For the text-containing cell, return its midpoint in [X, Y] coordinate format. 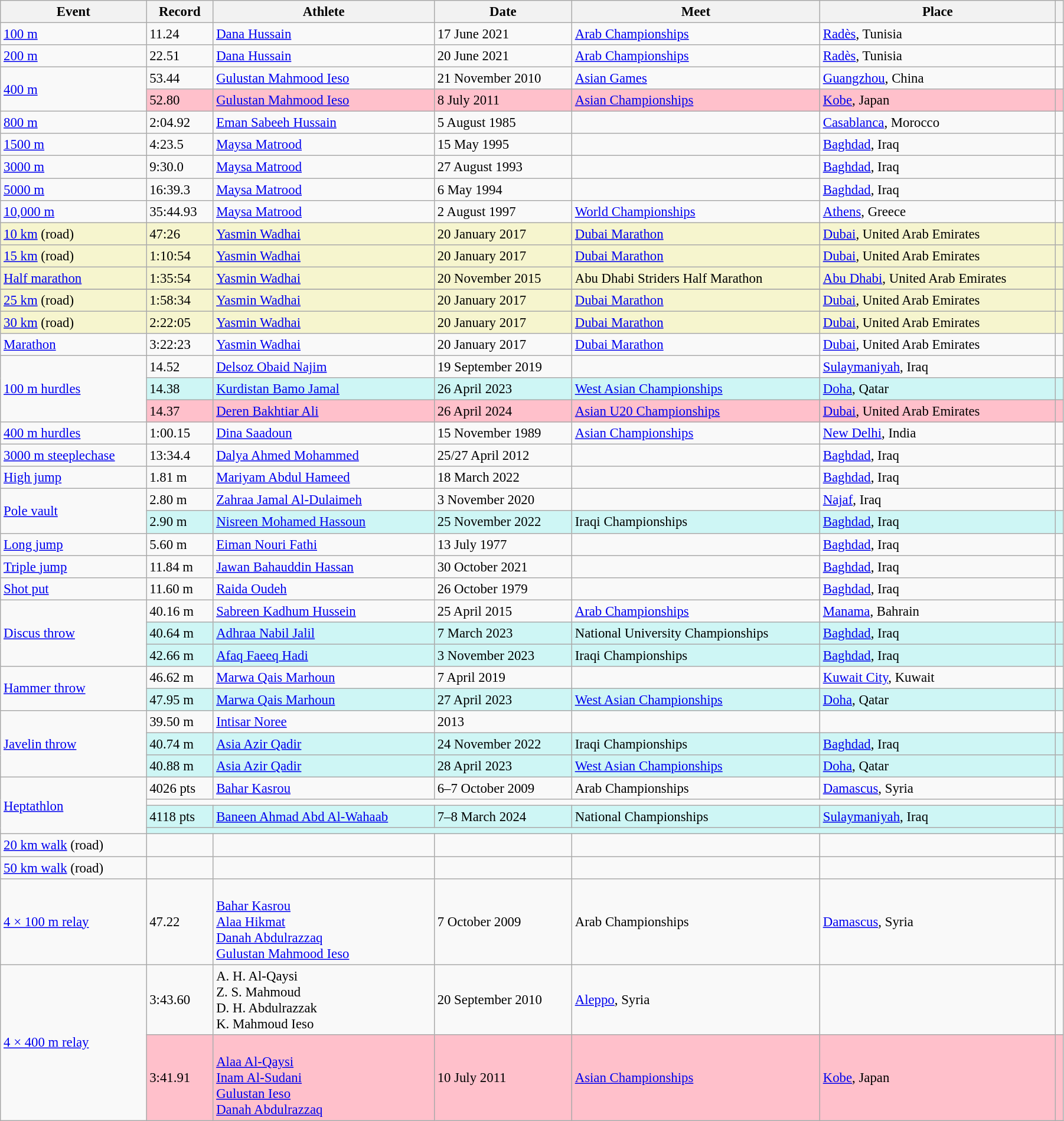
10 July 2011 [503, 1077]
3:43.60 [179, 1000]
2.80 m [179, 500]
20 km walk (road) [73, 845]
25 km (road) [73, 300]
6 May 1994 [503, 189]
3:22:23 [179, 345]
6–7 October 2009 [503, 789]
27 August 1993 [503, 167]
Asian U20 Championships [696, 411]
Jawan Bahauddin Hassan [324, 567]
100 m [73, 34]
Record [179, 12]
39.50 m [179, 722]
200 m [73, 56]
42.66 m [179, 655]
3:41.91 [179, 1077]
1:58:34 [179, 300]
7 March 2023 [503, 633]
Discus throw [73, 633]
Abu Dhabi, United Arab Emirates [938, 278]
26 October 1979 [503, 589]
Eman Sabeeh Hussain [324, 123]
Meet [696, 12]
4:23.5 [179, 145]
20 November 2015 [503, 278]
35:44.93 [179, 211]
400 m [73, 90]
25 November 2022 [503, 522]
25 April 2015 [503, 611]
13 July 1977 [503, 544]
9:30.0 [179, 167]
25/27 April 2012 [503, 456]
16:39.3 [179, 189]
46.62 m [179, 678]
Intisar Noree [324, 722]
Deren Bakhtiar Ali [324, 411]
26 April 2024 [503, 411]
Aleppo, Syria [696, 1000]
Pole vault [73, 511]
47.22 [179, 921]
1.81 m [179, 478]
National University Championships [696, 633]
Sabreen Kadhum Hussein [324, 611]
Alaa Al-QaysiInam Al-SudaniGulustan IesoDanah Abdulrazzaq [324, 1077]
Date [503, 12]
20 June 2021 [503, 56]
11.84 m [179, 567]
Hammer throw [73, 688]
40.88 m [179, 766]
2:22:05 [179, 322]
Zahraa Jamal Al-Dulaimeh [324, 500]
47:26 [179, 234]
3000 m [73, 167]
14.38 [179, 389]
Kurdistan Bamo Jamal [324, 389]
400 m hurdles [73, 433]
Baneen Ahmad Abd Al-Wahaab [324, 817]
22.51 [179, 56]
Casablanca, Morocco [938, 123]
Guangzhou, China [938, 79]
Kuwait City, Kuwait [938, 678]
26 April 2023 [503, 389]
2 August 1997 [503, 211]
Asian Games [696, 79]
Javelin throw [73, 744]
1:35:54 [179, 278]
47.95 m [179, 700]
Heptathlon [73, 806]
High jump [73, 478]
10,000 m [73, 211]
2013 [503, 722]
28 April 2023 [503, 766]
50 km walk (road) [73, 868]
3 November 2020 [503, 500]
Athlete [324, 12]
Long jump [73, 544]
Bahar KasrouAlaa HikmatDanah AbdulrazzaqGulustan Mahmood Ieso [324, 921]
New Delhi, India [938, 433]
Bahar Kasrou [324, 789]
40.74 m [179, 744]
Raida Oudeh [324, 589]
15 November 1989 [503, 433]
10 km (road) [73, 234]
Athens, Greece [938, 211]
14.52 [179, 367]
Triple jump [73, 567]
7–8 March 2024 [503, 817]
30 km (road) [73, 322]
11.60 m [179, 589]
1500 m [73, 145]
24 November 2022 [503, 744]
4026 pts [179, 789]
15 km (road) [73, 256]
Mariyam Abdul Hameed [324, 478]
7 April 2019 [503, 678]
19 September 2019 [503, 367]
20 September 2010 [503, 1000]
52.80 [179, 100]
3 November 2023 [503, 655]
4118 pts [179, 817]
8 July 2011 [503, 100]
27 April 2023 [503, 700]
800 m [73, 123]
Place [938, 12]
2:04.92 [179, 123]
100 m hurdles [73, 388]
Dalya Ahmed Mohammed [324, 456]
21 November 2010 [503, 79]
17 June 2021 [503, 34]
7 October 2009 [503, 921]
Event [73, 12]
1:10:54 [179, 256]
Afaq Faeeq Hadi [324, 655]
Dina Saadoun [324, 433]
18 March 2022 [503, 478]
1:00.15 [179, 433]
5.60 m [179, 544]
Adhraa Nabil Jalil [324, 633]
4 × 400 m relay [73, 1042]
Half marathon [73, 278]
World Championships [696, 211]
11.24 [179, 34]
3000 m steeplechase [73, 456]
Najaf, Iraq [938, 500]
Marathon [73, 345]
2.90 m [179, 522]
14.37 [179, 411]
Shot put [73, 589]
Abu Dhabi Striders Half Marathon [696, 278]
13:34.4 [179, 456]
40.16 m [179, 611]
Nisreen Mohamed Hassoun [324, 522]
5 August 1985 [503, 123]
4 × 100 m relay [73, 921]
Eiman Nouri Fathi [324, 544]
Delsoz Obaid Najim [324, 367]
National Championships [696, 817]
Manama, Bahrain [938, 611]
15 May 1995 [503, 145]
53.44 [179, 79]
A. H. Al-QaysiZ. S. MahmoudD. H. Abdulrazzak K. Mahmoud Ieso [324, 1000]
40.64 m [179, 633]
30 October 2021 [503, 567]
5000 m [73, 189]
